Detect which cell encompasses the target text, then output its [x, y] center coordinate. 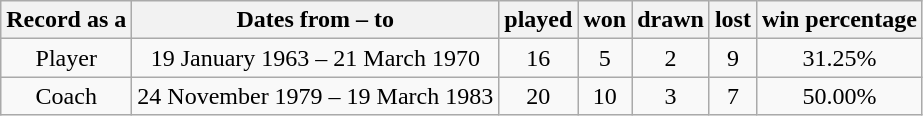
7 [732, 96]
9 [732, 58]
win percentage [839, 20]
19 January 1963 – 21 March 1970 [316, 58]
played [538, 20]
2 [671, 58]
16 [538, 58]
50.00% [839, 96]
won [605, 20]
Dates from – to [316, 20]
31.25% [839, 58]
20 [538, 96]
lost [732, 20]
Coach [66, 96]
Record as a [66, 20]
24 November 1979 – 19 March 1983 [316, 96]
3 [671, 96]
drawn [671, 20]
Player [66, 58]
10 [605, 96]
5 [605, 58]
